Provide the [x, y] coordinate of the cell's center where the given text is located.  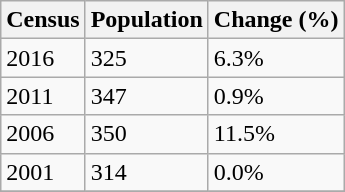
347 [146, 96]
0.9% [276, 96]
2006 [43, 134]
2011 [43, 96]
325 [146, 58]
11.5% [276, 134]
350 [146, 134]
Census [43, 20]
2016 [43, 58]
Population [146, 20]
314 [146, 172]
Change (%) [276, 20]
0.0% [276, 172]
6.3% [276, 58]
2001 [43, 172]
